Pinpoint the cell where the given text exists, returning its [x, y] midpoint coordinate. 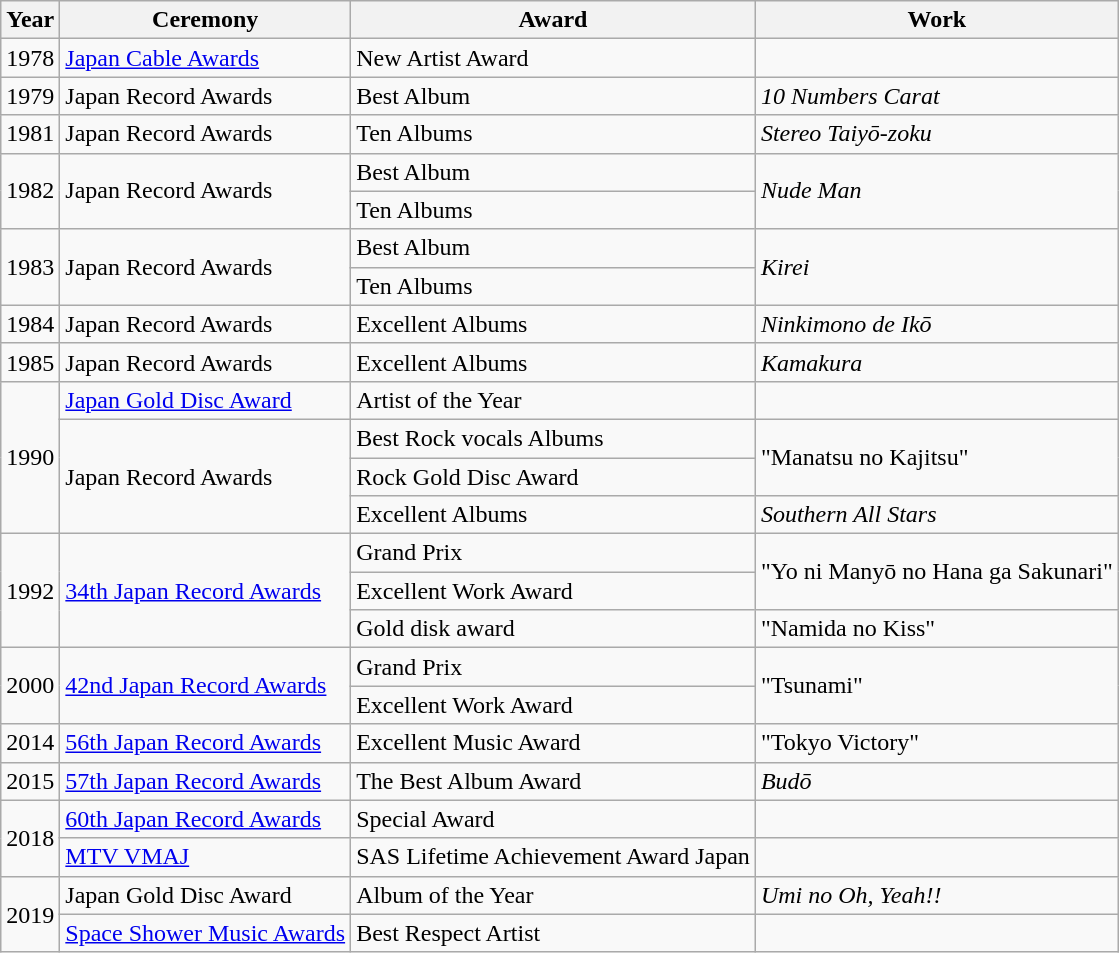
42nd Japan Record Awards [206, 686]
"Tsunami" [936, 686]
Japan Cable Awards [206, 58]
Work [936, 20]
Umi no Oh, Yeah!! [936, 895]
2019 [30, 914]
Stereo Taiyō-zoku [936, 134]
10 Numbers Carat [936, 96]
1978 [30, 58]
Kamakura [936, 362]
57th Japan Record Awards [206, 781]
Award [554, 20]
Nude Man [936, 191]
Special Award [554, 819]
56th Japan Record Awards [206, 743]
"Manatsu no Kajitsu" [936, 457]
New Artist Award [554, 58]
Space Shower Music Awards [206, 933]
Rock Gold Disc Award [554, 477]
Excellent Music Award [554, 743]
"Tokyo Victory" [936, 743]
1979 [30, 96]
1981 [30, 134]
60th Japan Record Awards [206, 819]
Ninkimono de Ikō [936, 324]
MTV VMAJ [206, 857]
The Best Album Award [554, 781]
1982 [30, 191]
1992 [30, 591]
1990 [30, 457]
1984 [30, 324]
"Namida no Kiss" [936, 629]
"Yo ni Manyō no Hana ga Sakunari" [936, 572]
34th Japan Record Awards [206, 591]
Southern All Stars [936, 515]
SAS Lifetime Achievement Award Japan [554, 857]
Budō [936, 781]
Artist of the Year [554, 400]
Gold disk award [554, 629]
Best Rock vocals Albums [554, 438]
2015 [30, 781]
1983 [30, 267]
Kirei [936, 267]
Ceremony [206, 20]
2014 [30, 743]
1985 [30, 362]
Year [30, 20]
Best Respect Artist [554, 933]
2000 [30, 686]
Album of the Year [554, 895]
2018 [30, 838]
